Identify which cell holds the provided text, then report its [x, y] central coordinate. 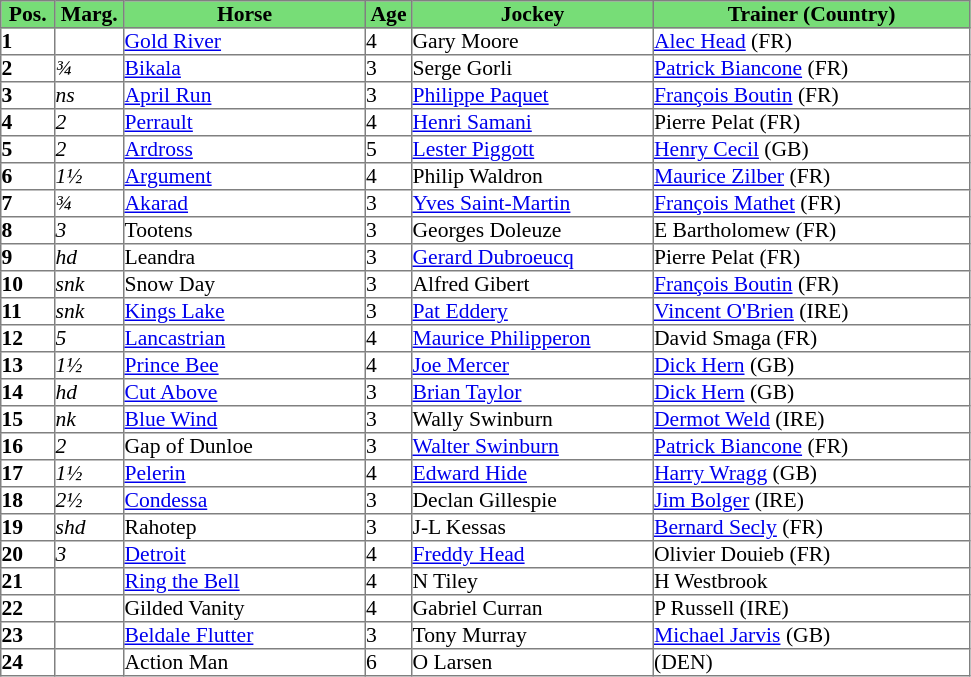
Bernard Secly (FR) [811, 528]
Perrault [245, 122]
Freddy Head [533, 554]
13 [28, 366]
Alec Head (FR) [811, 42]
Detroit [245, 554]
O Larsen [533, 662]
1 [28, 42]
Akarad [245, 204]
Alfred Gibert [533, 284]
Beldale Flutter [245, 636]
P Russell (IRE) [811, 608]
Gerard Dubroeucq [533, 258]
N Tiley [533, 582]
Serge Gorli [533, 68]
ns [90, 96]
April Run [245, 96]
nk [90, 420]
24 [28, 662]
Trainer (Country) [811, 14]
Declan Gillespie [533, 500]
Rahotep [245, 528]
22 [28, 608]
François Mathet (FR) [811, 204]
Vincent O'Brien (IRE) [811, 312]
E Bartholomew (FR) [811, 230]
Pos. [28, 14]
Maurice Zilber (FR) [811, 176]
Yves Saint-Martin [533, 204]
Gilded Vanity [245, 608]
Georges Doleuze [533, 230]
Tony Murray [533, 636]
Condessa [245, 500]
Brian Taylor [533, 392]
19 [28, 528]
10 [28, 284]
Jockey [533, 14]
Harry Wragg (GB) [811, 474]
Snow Day [245, 284]
Gap of Dunloe [245, 446]
11 [28, 312]
20 [28, 554]
Prince Bee [245, 366]
Lester Piggott [533, 150]
Philippe Paquet [533, 96]
Henri Samani [533, 122]
Blue Wind [245, 420]
J-L Kessas [533, 528]
Wally Swinburn [533, 420]
H Westbrook [811, 582]
9 [28, 258]
2½ [90, 500]
17 [28, 474]
Gary Moore [533, 42]
David Smaga (FR) [811, 338]
Edward Hide [533, 474]
Dermot Weld (IRE) [811, 420]
23 [28, 636]
Olivier Douieb (FR) [811, 554]
shd [90, 528]
Action Man [245, 662]
Age [388, 14]
Michael Jarvis (GB) [811, 636]
14 [28, 392]
Argument [245, 176]
Philip Waldron [533, 176]
(DEN) [811, 662]
Jim Bolger (IRE) [811, 500]
Leandra [245, 258]
Bikala [245, 68]
16 [28, 446]
Walter Swinburn [533, 446]
Pelerin [245, 474]
Cut Above [245, 392]
Joe Mercer [533, 366]
Horse [245, 14]
Pat Eddery [533, 312]
12 [28, 338]
Henry Cecil (GB) [811, 150]
8 [28, 230]
Kings Lake [245, 312]
Ardross [245, 150]
Gabriel Curran [533, 608]
Maurice Philipperon [533, 338]
Lancastrian [245, 338]
Marg. [90, 14]
Tootens [245, 230]
Gold River [245, 42]
21 [28, 582]
18 [28, 500]
7 [28, 204]
15 [28, 420]
Ring the Bell [245, 582]
